Output the [X, Y] coordinate of the center of the cell containing the given text.  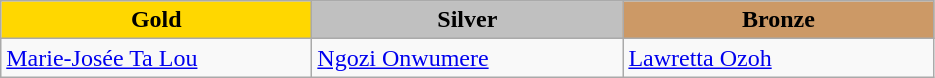
Lawretta Ozoh [778, 58]
Marie-Josée Ta Lou [156, 58]
Gold [156, 20]
Bronze [778, 20]
Ngozi Onwumere [468, 58]
Silver [468, 20]
